Pinpoint the cell where the given text exists, returning its [x, y] midpoint coordinate. 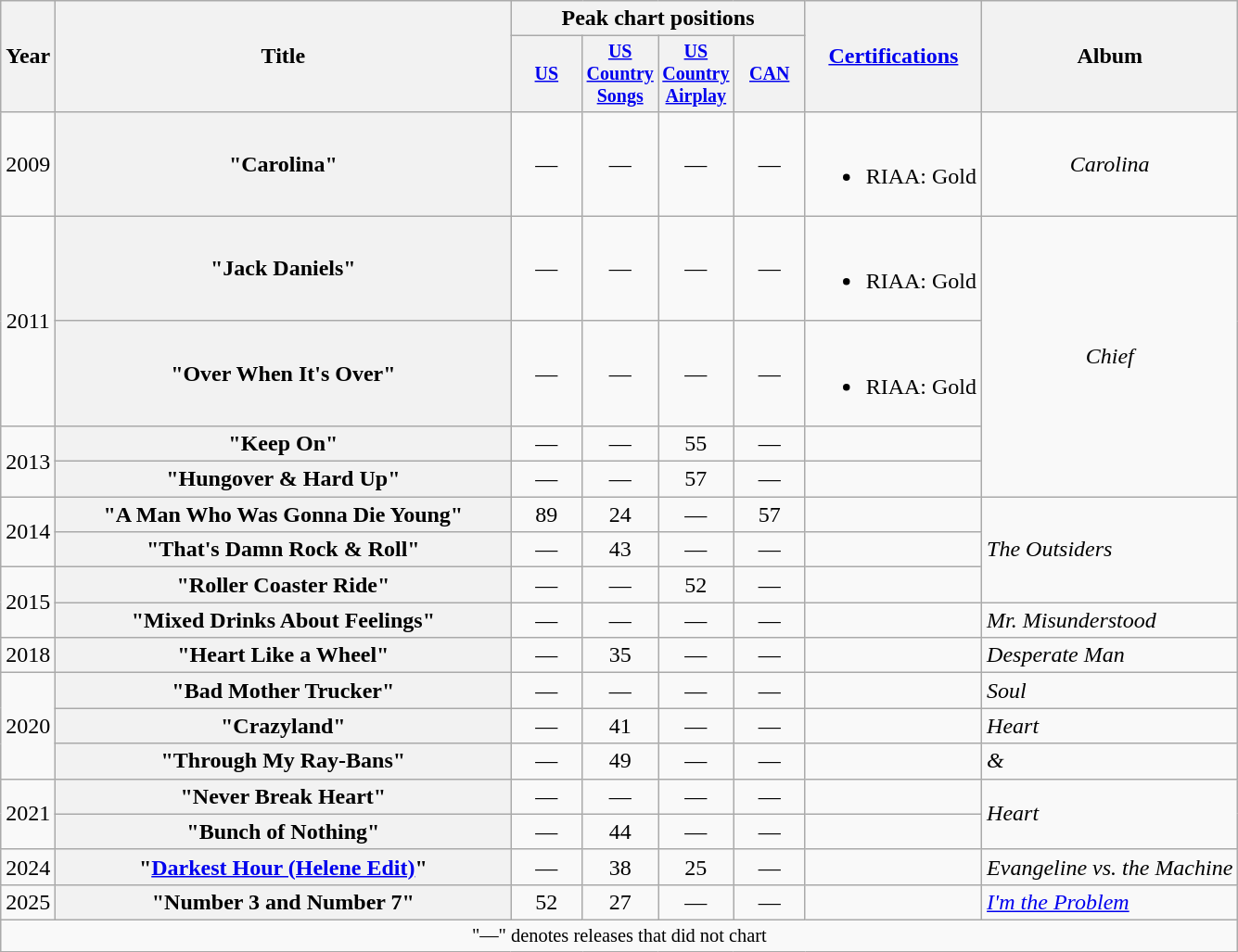
CAN [770, 74]
"Mixed Drinks About Feelings" [284, 620]
"Carolina" [284, 163]
44 [620, 831]
2011 [28, 321]
89 [547, 514]
"A Man Who Was Gonna Die Young" [284, 514]
"Never Break Heart" [284, 796]
"Darkest Hour (Helene Edit)" [284, 867]
Certifications [893, 57]
2024 [28, 867]
2018 [28, 655]
2020 [28, 726]
55 [696, 443]
Peak chart positions [658, 19]
"Bad Mother Trucker" [284, 691]
I'm the Problem [1110, 902]
2025 [28, 902]
41 [620, 726]
27 [620, 902]
Mr. Misunderstood [1110, 620]
"Number 3 and Number 7" [284, 902]
"That's Damn Rock & Roll" [284, 550]
49 [620, 761]
US [547, 74]
2009 [28, 163]
Evangeline vs. the Machine [1110, 867]
2014 [28, 532]
"Hungover & Hard Up" [284, 479]
"Heart Like a Wheel" [284, 655]
43 [620, 550]
"Jack Daniels" [284, 269]
"Through My Ray-Bans" [284, 761]
2013 [28, 461]
"Bunch of Nothing" [284, 831]
2021 [28, 814]
35 [620, 655]
US Country Songs [620, 74]
24 [620, 514]
Album [1110, 57]
38 [620, 867]
25 [696, 867]
The Outsiders [1110, 550]
& [1110, 761]
Year [28, 57]
Title [284, 57]
"Roller Coaster Ride" [284, 585]
Carolina [1110, 163]
US Country Airplay [696, 74]
"—" denotes releases that did not chart [619, 935]
"Keep On" [284, 443]
Desperate Man [1110, 655]
"Crazyland" [284, 726]
Chief [1110, 356]
Soul [1110, 691]
"Over When It's Over" [284, 373]
2015 [28, 603]
